Determine the [X, Y] coordinate at the center of the cell enclosing the given text.  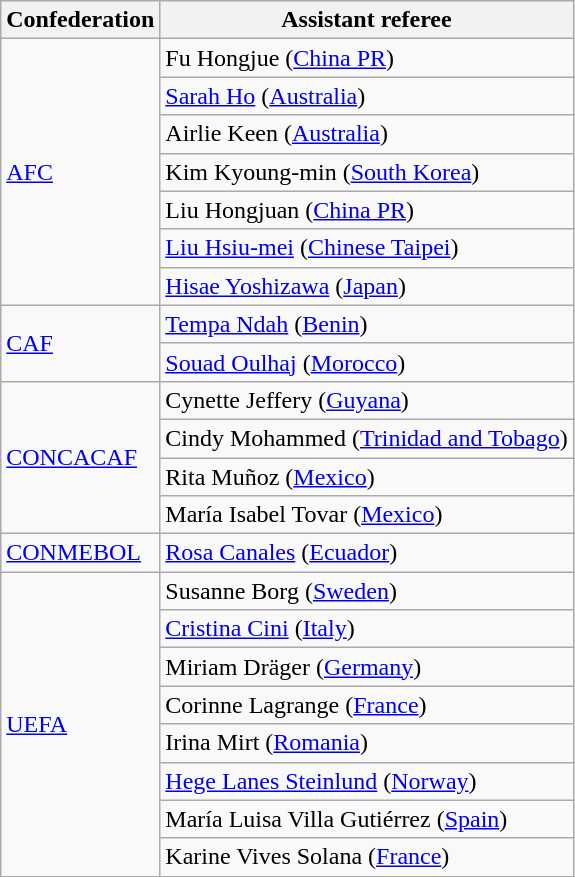
María Isabel Tovar (Mexico) [366, 515]
Karine Vives Solana (France) [366, 857]
Sarah Ho (Australia) [366, 96]
CONMEBOL [80, 553]
CONCACAF [80, 457]
Fu Hongjue (China PR) [366, 58]
Rita Muñoz (Mexico) [366, 477]
Souad Oulhaj (Morocco) [366, 362]
Hege Lanes Steinlund (Norway) [366, 781]
Liu Hongjuan (China PR) [366, 210]
Liu Hsiu-mei (Chinese Taipei) [366, 248]
Cindy Mohammed (Trinidad and Tobago) [366, 438]
Susanne Borg (Sweden) [366, 591]
Confederation [80, 20]
Irina Mirt (Romania) [366, 743]
Assistant referee [366, 20]
Hisae Yoshizawa (Japan) [366, 286]
Kim Kyoung-min (South Korea) [366, 172]
Cristina Cini (Italy) [366, 629]
Cynette Jeffery (Guyana) [366, 400]
Tempa Ndah (Benin) [366, 324]
María Luisa Villa Gutiérrez (Spain) [366, 819]
AFC [80, 172]
Airlie Keen (Australia) [366, 134]
Corinne Lagrange (France) [366, 705]
CAF [80, 343]
UEFA [80, 724]
Miriam Dräger (Germany) [366, 667]
Rosa Canales (Ecuador) [366, 553]
